Return the (X, Y) coordinate for the center point of the cell that contains the specified text.  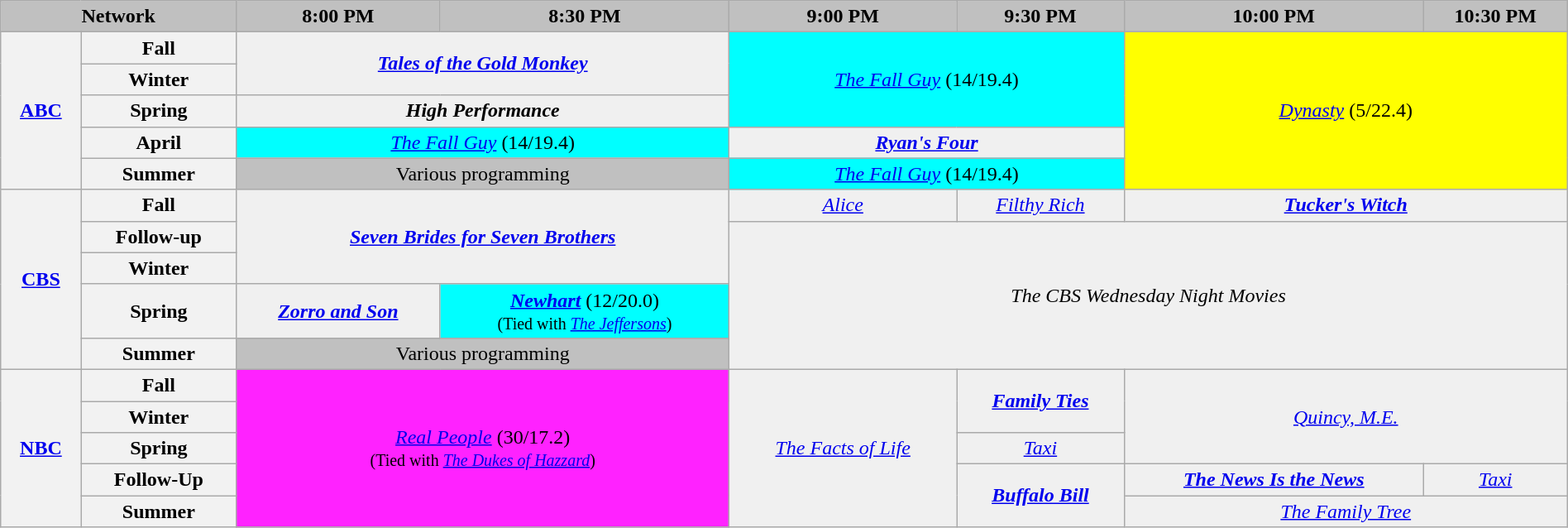
Follow-up (159, 237)
The Family Tree (1346, 511)
Ryan's Four (926, 142)
Dynasty (5/22.4) (1346, 111)
9:00 PM (844, 17)
Quincy, M.E. (1346, 416)
9:30 PM (1040, 17)
10:30 PM (1495, 17)
Filthy Rich (1040, 205)
NBC (41, 448)
The Facts of Life (844, 448)
Buffalo Bill (1040, 496)
ABC (41, 111)
Network (119, 17)
Follow-Up (159, 480)
Seven Brides for Seven Brothers (483, 237)
The CBS Wednesday Night Movies (1148, 295)
Tales of the Gold Monkey (483, 64)
CBS (41, 280)
Newhart (12/20.0)(Tied with The Jeffersons) (585, 311)
8:00 PM (338, 17)
The News Is the News (1274, 480)
Real People (30/17.2)(Tied with The Dukes of Hazzard) (483, 448)
Alice (844, 205)
Tucker's Witch (1346, 205)
High Performance (483, 111)
10:00 PM (1274, 17)
8:30 PM (585, 17)
April (159, 142)
Family Ties (1040, 401)
Zorro and Son (338, 311)
